From the cell containing the given text, extract its center point as [x, y] coordinate. 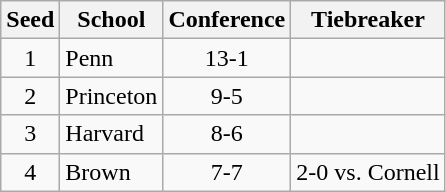
Seed [30, 20]
2-0 vs. Cornell [368, 172]
Princeton [112, 96]
Harvard [112, 134]
8-6 [227, 134]
4 [30, 172]
School [112, 20]
7-7 [227, 172]
2 [30, 96]
Penn [112, 58]
Brown [112, 172]
13-1 [227, 58]
3 [30, 134]
1 [30, 58]
Tiebreaker [368, 20]
Conference [227, 20]
9-5 [227, 96]
